For the text-containing cell, return its midpoint in [X, Y] coordinate format. 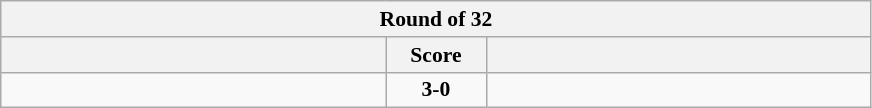
Round of 32 [436, 19]
Score [436, 55]
3-0 [436, 90]
